Identify which cell holds the provided text, then report its [x, y] central coordinate. 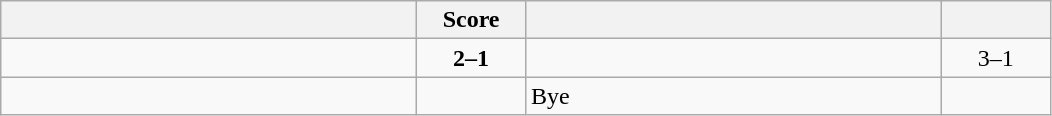
Score [472, 20]
2–1 [472, 58]
Bye [733, 96]
3–1 [996, 58]
